Locate the cell with the specified text and output its (x, y) center coordinate. 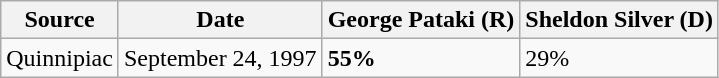
55% (421, 58)
Sheldon Silver (D) (620, 20)
29% (620, 58)
Source (60, 20)
George Pataki (R) (421, 20)
Quinnipiac (60, 58)
September 24, 1997 (220, 58)
Date (220, 20)
